Search for the cell housing the specified text and yield its [X, Y] center coordinate. 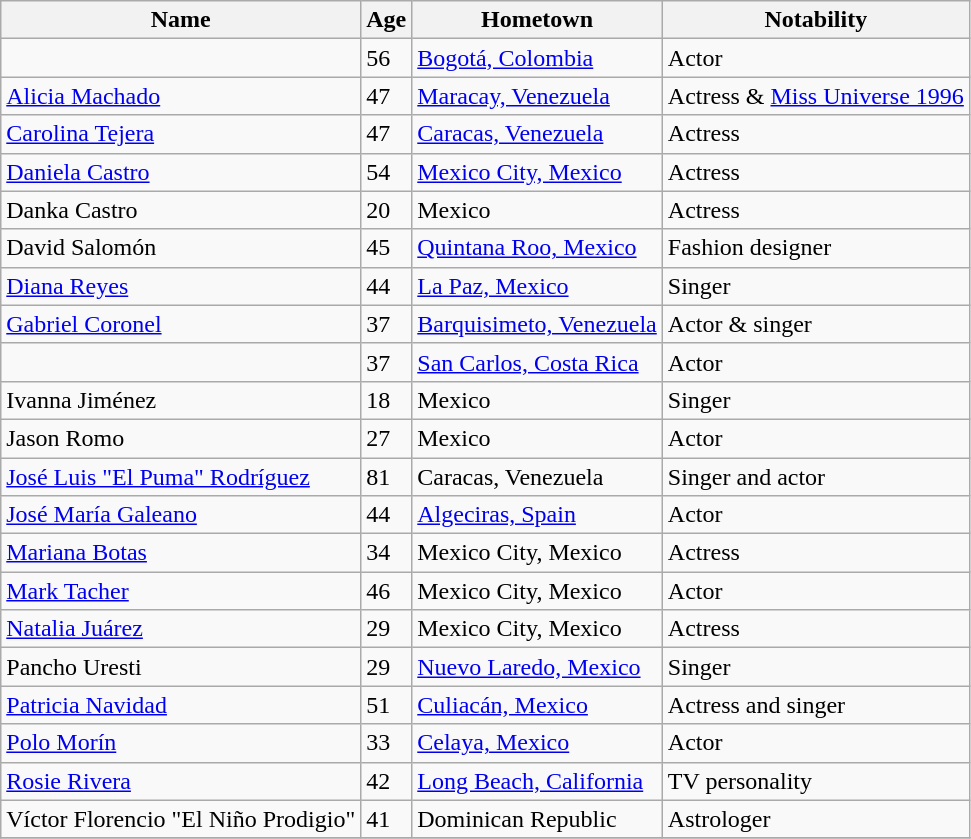
Mariana Botas [181, 553]
José Luis "El Puma" Rodríguez [181, 477]
San Carlos, Costa Rica [538, 362]
Notability [816, 20]
Long Beach, California [538, 781]
Natalia Juárez [181, 629]
Age [386, 20]
Fashion designer [816, 248]
Carolina Tejera [181, 134]
Astrologer [816, 819]
Celaya, Mexico [538, 743]
Ivanna Jiménez [181, 400]
Quintana Roo, Mexico [538, 248]
TV personality [816, 781]
56 [386, 58]
Víctor Florencio "El Niño Prodigio" [181, 819]
José María Galeano [181, 515]
Gabriel Coronel [181, 324]
27 [386, 438]
Bogotá, Colombia [538, 58]
Maracay, Venezuela [538, 96]
51 [386, 705]
46 [386, 591]
Name [181, 20]
Dominican Republic [538, 819]
La Paz, Mexico [538, 286]
Actor & singer [816, 324]
18 [386, 400]
Polo Morín [181, 743]
Danka Castro [181, 210]
Actress & Miss Universe 1996 [816, 96]
Singer and actor [816, 477]
54 [386, 172]
David Salomón [181, 248]
34 [386, 553]
42 [386, 781]
Culiacán, Mexico [538, 705]
Pancho Uresti [181, 667]
Patricia Navidad [181, 705]
Rosie Rivera [181, 781]
Jason Romo [181, 438]
20 [386, 210]
Daniela Castro [181, 172]
Alicia Machado [181, 96]
33 [386, 743]
81 [386, 477]
Diana Reyes [181, 286]
Mark Tacher [181, 591]
Hometown [538, 20]
Actress and singer [816, 705]
41 [386, 819]
Barquisimeto, Venezuela [538, 324]
45 [386, 248]
Algeciras, Spain [538, 515]
Nuevo Laredo, Mexico [538, 667]
